From the cell containing the given text, extract its center point as (x, y) coordinate. 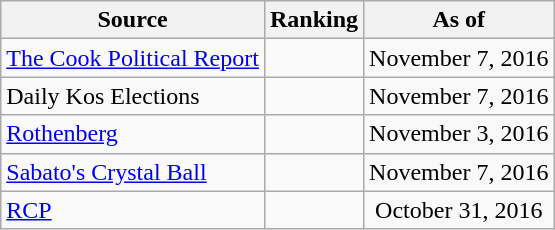
October 31, 2016 (459, 210)
Source (133, 20)
Ranking (314, 20)
The Cook Political Report (133, 58)
RCP (133, 210)
As of (459, 20)
Daily Kos Elections (133, 96)
Rothenberg (133, 134)
Sabato's Crystal Ball (133, 172)
November 3, 2016 (459, 134)
